Extract the [X, Y] coordinate from the center of the cell holding the provided text.  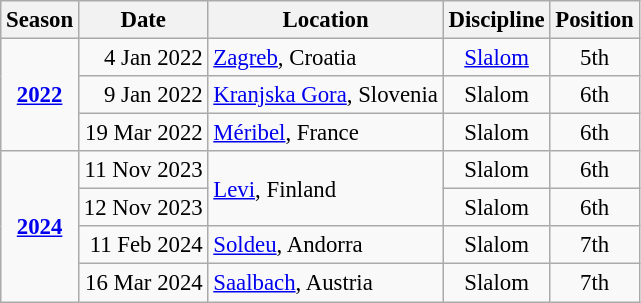
16 Mar 2024 [143, 283]
Season [40, 20]
Discipline [496, 20]
Saalbach, Austria [326, 283]
4 Jan 2022 [143, 58]
9 Jan 2022 [143, 95]
Zagreb, Croatia [326, 58]
11 Feb 2024 [143, 245]
5th [594, 58]
11 Nov 2023 [143, 170]
Location [326, 20]
2022 [40, 96]
Date [143, 20]
Soldeu, Andorra [326, 245]
Kranjska Gora, Slovenia [326, 95]
19 Mar 2022 [143, 133]
Levi, Finland [326, 188]
Position [594, 20]
12 Nov 2023 [143, 208]
Méribel, France [326, 133]
2024 [40, 226]
